Return (X, Y) of the center of cell containing provided text 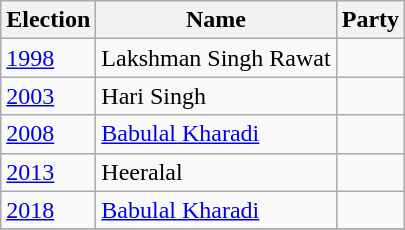
2013 (48, 172)
2018 (48, 210)
Hari Singh (216, 96)
Lakshman Singh Rawat (216, 58)
2008 (48, 134)
1998 (48, 58)
Name (216, 20)
Party (370, 20)
2003 (48, 96)
Heeralal (216, 172)
Election (48, 20)
